Return the (x, y) coordinate for the center point of the cell that contains the specified text.  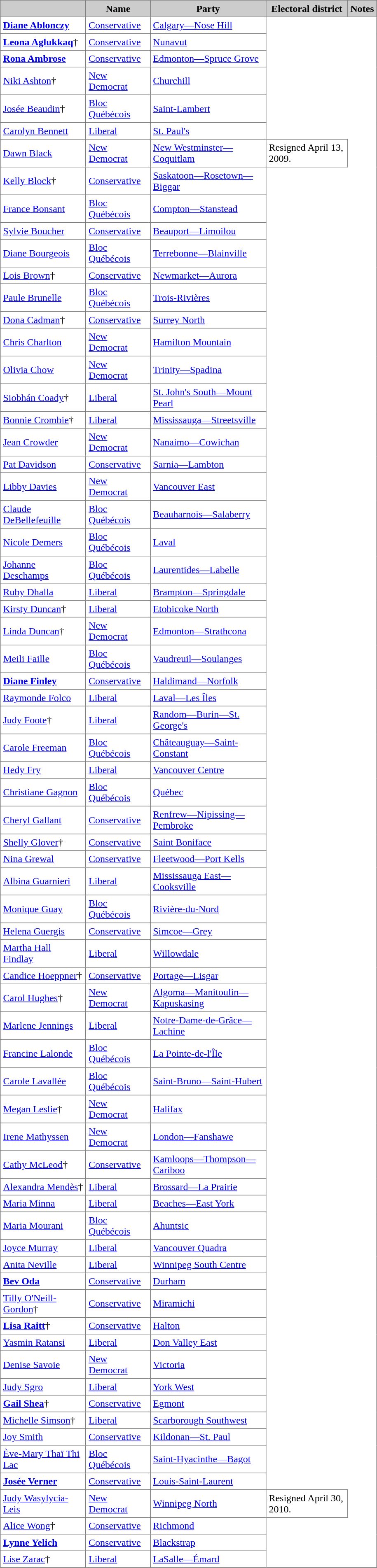
Mississauga—Streetsville (208, 420)
Shelly Glover† (43, 842)
Durham (208, 1281)
Francine Lalonde (43, 1053)
Halifax (208, 1109)
Blackstrap (208, 1542)
St. Paul's (208, 131)
Joy Smith (43, 1437)
Winnipeg North (208, 1504)
Carole Freeman (43, 748)
Newmarket—Aurora (208, 275)
Claude DeBellefeuille (43, 515)
Electoral district (307, 9)
Beaches—East York (208, 1203)
Paule Brunelle (43, 298)
Sylvie Boucher (43, 231)
Leona Aglukkaq† (43, 42)
Hedy Fry (43, 770)
Carol Hughes† (43, 998)
Renfrew—Nipissing—Pembroke (208, 820)
Niki Ashton† (43, 81)
Nicole Demers (43, 542)
Compton—Stanstead (208, 209)
Ahuntsic (208, 1226)
Christiane Gagnon (43, 792)
Carolyn Bennett (43, 131)
Yasmin Ratansi (43, 1342)
Lois Brown† (43, 275)
Simcoe—Grey (208, 931)
Scarborough Southwest (208, 1420)
Johanne Deschamps (43, 570)
Joyce Murray (43, 1248)
Pat Davidson (43, 464)
Surrey North (208, 320)
Trois-Rivières (208, 298)
Dona Cadman† (43, 320)
Meili Faille (43, 659)
LaSalle—Émard (208, 1559)
Etobicoke North (208, 609)
Edmonton—Spruce Grove (208, 58)
Fleetwood—Port Kells (208, 859)
Terrebonne—Blainville (208, 253)
York West (208, 1387)
Denise Savoie (43, 1365)
Beauharnois—Salaberry (208, 515)
Irene Mathyssen (43, 1137)
Jean Crowder (43, 442)
Rivière-du-Nord (208, 909)
Name (118, 9)
Québec (208, 792)
Saint-Bruno—Saint-Hubert (208, 1081)
Lynne Yelich (43, 1542)
Tilly O'Neill-Gordon† (43, 1304)
Beauport—Limoilou (208, 231)
Linda Duncan† (43, 631)
Saint-Hyacinthe—Bagot (208, 1459)
Ruby Dhalla (43, 592)
Victoria (208, 1365)
Laval—Les Îles (208, 698)
Trinity—Spadina (208, 370)
Helena Guergis (43, 931)
Brossard—La Prairie (208, 1187)
Kildonan—St. Paul (208, 1437)
Egmont (208, 1403)
Lise Zarac† (43, 1559)
Miramichi (208, 1304)
Random—Burin—St. George's (208, 720)
New Westminster—Coquitlam (208, 153)
Saint Boniface (208, 842)
Raymonde Folco (43, 698)
Cheryl Gallant (43, 820)
Josée Verner (43, 1481)
Châteauguay—Saint-Constant (208, 748)
Notes (362, 9)
Anita Neville (43, 1265)
Nunavut (208, 42)
Kirsty Duncan† (43, 609)
Brampton—Springdale (208, 592)
Cathy McLeod† (43, 1165)
Winnipeg South Centre (208, 1265)
Don Valley East (208, 1342)
La Pointe-de-l'Île (208, 1053)
Libby Davies (43, 487)
Dawn Black (43, 153)
Rona Ambrose (43, 58)
Saskatoon—Rosetown—Biggar (208, 181)
Algoma—Manitoulin—Kapuskasing (208, 998)
Megan Leslie† (43, 1109)
Bonnie Crombie† (43, 420)
Judy Wasylycia-Leis (43, 1504)
Siobhán Coady† (43, 398)
St. John's South—Mount Pearl (208, 398)
Michelle Simson† (43, 1420)
Ève-Mary Thaï Thi Lac (43, 1459)
Lisa Raitt† (43, 1326)
Candice Hoeppner† (43, 976)
Maria Minna (43, 1203)
Albina Guarnieri (43, 881)
Chris Charlton (43, 342)
Nanaimo—Cowichan (208, 442)
Resigned April 13, 2009. (307, 153)
Resigned April 30, 2010. (307, 1504)
Halton (208, 1326)
Hamilton Mountain (208, 342)
Martha Hall Findlay (43, 953)
Nina Grewal (43, 859)
Notre-Dame-de-Grâce—Lachine (208, 1026)
Judy Foote† (43, 720)
Portage—Lisgar (208, 976)
Churchill (208, 81)
Vancouver Centre (208, 770)
Willowdale (208, 953)
Sarnia—Lambton (208, 464)
Louis-Saint-Laurent (208, 1481)
France Bonsant (43, 209)
Calgary—Nose Hill (208, 25)
Bev Oda (43, 1281)
Edmonton—Strathcona (208, 631)
Saint-Lambert (208, 109)
Diane Finley (43, 681)
Vaudreuil—Soulanges (208, 659)
Monique Guay (43, 909)
Diane Ablonczy (43, 25)
Alexandra Mendès† (43, 1187)
Gail Shea† (43, 1403)
Laurentides—Labelle (208, 570)
London—Fanshawe (208, 1137)
Olivia Chow (43, 370)
Vancouver Quadra (208, 1248)
Kamloops—Thompson—Cariboo (208, 1165)
Carole Lavallée (43, 1081)
Mississauga East—Cooksville (208, 881)
Party (208, 9)
Maria Mourani (43, 1226)
Diane Bourgeois (43, 253)
Haldimand—Norfolk (208, 681)
Josée Beaudin† (43, 109)
Marlene Jennings (43, 1026)
Laval (208, 542)
Alice Wong† (43, 1526)
Vancouver East (208, 487)
Kelly Block† (43, 181)
Judy Sgro (43, 1387)
Richmond (208, 1526)
